Scan for the cell matching the given text and deliver its (x, y) coordinate at center. 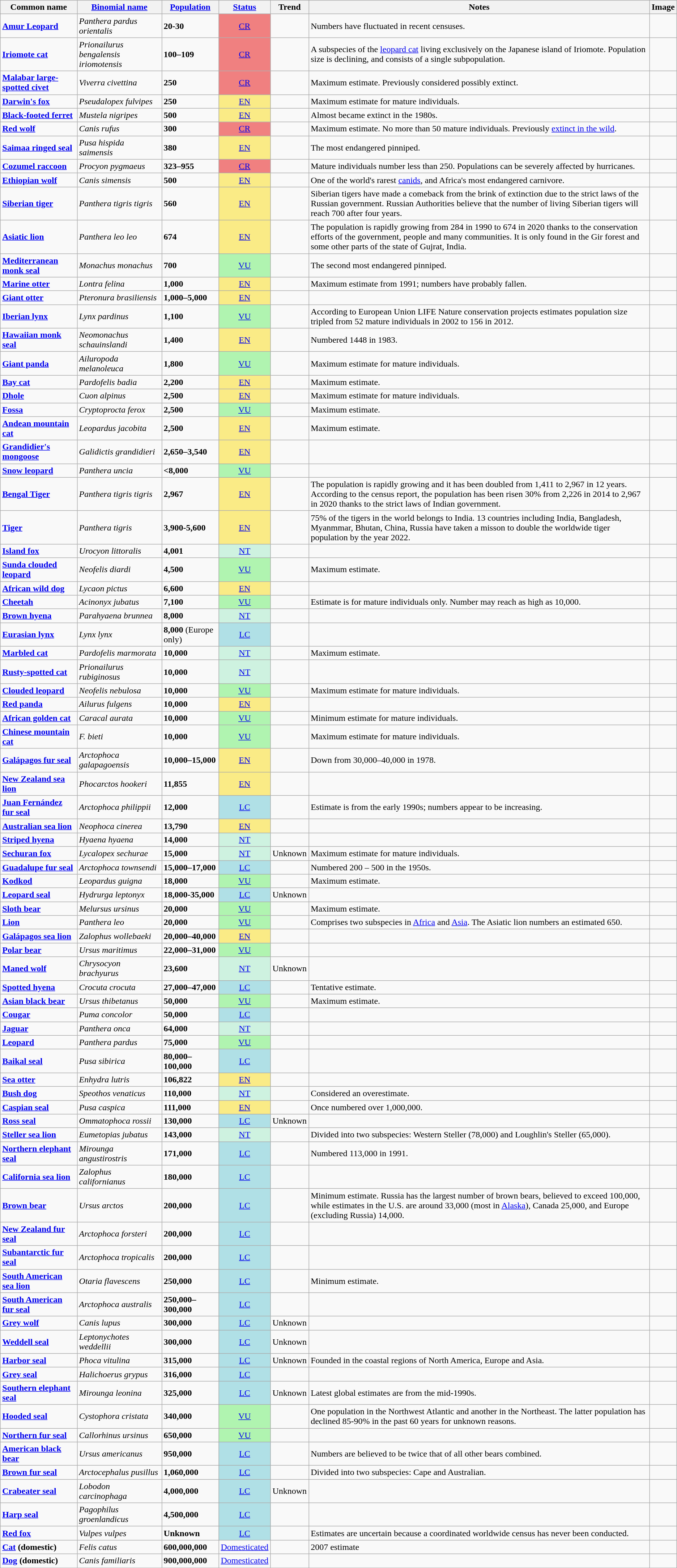
80,000–100,000 (190, 1061)
Black-footed ferret (39, 115)
Harbor seal (39, 1360)
171,000 (190, 1154)
Chinese mountain cat (39, 737)
Sechuran fox (39, 853)
Panthera uncia (119, 470)
340,000 (190, 1416)
Hyaena hyaena (119, 840)
Brown fur seal (39, 1472)
Pusa caspica (119, 1107)
Andean mountain cat (39, 428)
Eurasian lynx (39, 635)
Dog (domestic) (39, 1561)
Red fox (39, 1533)
Lycaon pictus (119, 588)
Giant panda (39, 363)
325,000 (190, 1392)
2,200 (190, 382)
Arctophoca australis (119, 1304)
Red wolf (39, 129)
650,000 (190, 1435)
Viverra civettina (119, 83)
300 (190, 129)
Speothos venaticus (119, 1093)
Leopardus guigna (119, 881)
Marbled cat (39, 653)
Galápagos fur seal (39, 760)
Neophoca cinerea (119, 826)
Guadalupe fur seal (39, 867)
Neomonachus schauinslandi (119, 340)
Brown bear (39, 1205)
75,000 (190, 1042)
Status (244, 7)
Giant otter (39, 298)
Canis rufus (119, 129)
Ursus arctos (119, 1205)
Numbers have fluctuated in recent censuses. (480, 26)
1,060,000 (190, 1472)
Asiatic lion (39, 237)
Prionailurus bengalensis iriomotensis (119, 54)
Ursus thibetanus (119, 1001)
Prionailurus rubiginosus (119, 672)
Otaria flavescens (119, 1281)
Estimate is from the early 1990s; numbers appear to be increasing. (480, 807)
Arctophoca townsendi (119, 867)
Ommatophoca rossii (119, 1121)
Southern elephant seal (39, 1392)
Striped hyena (39, 840)
Crabeater seal (39, 1491)
California sea lion (39, 1177)
Phocarctos hookeri (119, 784)
Steller sea lion (39, 1135)
Comprises two subspecies in Africa and Asia. The Asiatic lion numbers an estimated 650. (480, 922)
700 (190, 265)
Tiger (39, 527)
Iberian lynx (39, 316)
Cat (domestic) (39, 1547)
Bengal Tiger (39, 494)
110,000 (190, 1093)
Mature individuals number less than 250. Populations can be severely affected by hurricanes. (480, 166)
Pusa hispida saimensis (119, 148)
Procyon pygmaeus (119, 166)
Arctophoca tropicalis (119, 1257)
18,000 (190, 881)
Parahyaena brunnea (119, 616)
Leptonychotes weddellii (119, 1342)
Sea otter (39, 1079)
Australian sea lion (39, 826)
Arctophoca philippii (119, 807)
Siberian tiger (39, 203)
Kodkod (39, 881)
180,000 (190, 1177)
Neofelis diardi (119, 570)
Binomial name (119, 7)
Hawaiian monk seal (39, 340)
Puma concolor (119, 1015)
950,000 (190, 1454)
Panthera onca (119, 1028)
Maximum estimate. No more than 50 mature individuals. Previously extinct in the wild. (480, 129)
Cozumel raccoon (39, 166)
Mediterranean monk seal (39, 265)
Pardofelis badia (119, 382)
Maximum estimate. Previously considered possibly extinct. (480, 83)
Clouded leopard (39, 690)
2,650–3,540 (190, 452)
6,600 (190, 588)
Leopard seal (39, 895)
Acinonyx jubatus (119, 602)
Dhole (39, 396)
111,000 (190, 1107)
Bush dog (39, 1093)
Harp seal (39, 1515)
The second most endangered pinniped. (480, 265)
Caracal aurata (119, 718)
Minimum estimate for mature individuals. (480, 718)
Saimaa ringed seal (39, 148)
Cheetah (39, 602)
Ursus americanus (119, 1454)
Population (190, 7)
10,000–15,000 (190, 760)
Northern fur seal (39, 1435)
13,790 (190, 826)
323–955 (190, 166)
Down from 30,000–40,000 in 1978. (480, 760)
The most endangered pinniped. (480, 148)
South American fur seal (39, 1304)
Pteronura brasiliensis (119, 298)
Urocyon littoralis (119, 551)
Arctocephalus pusillus (119, 1472)
Once numbered over 1,000,000. (480, 1107)
4,001 (190, 551)
Arctophoca galapagoensis (119, 760)
<8,000 (190, 470)
Northern elephant seal (39, 1154)
Darwin's fox (39, 101)
315,000 (190, 1360)
Melursus ursinus (119, 909)
Founded in the coastal regions of North America, Europe and Asia. (480, 1360)
Leopardus jacobita (119, 428)
Cryptoprocta ferox (119, 410)
Sunda clouded leopard (39, 570)
American black bear (39, 1454)
Felis catus (119, 1547)
11,855 (190, 784)
Maned wolf (39, 968)
Numbers are believed to be twice that of all other bears combined. (480, 1454)
Lynx pardinus (119, 316)
Panthera tigris (119, 527)
Pseudalopex fulvipes (119, 101)
Maximum estimate from 1991; numbers have probably fallen. (480, 284)
Divided into two subspecies: Cape and Australian. (480, 1472)
8,000 (Europe only) (190, 635)
Polar bear (39, 950)
Canis simensis (119, 180)
Cougar (39, 1015)
Brown hyena (39, 616)
Lycalopex sechurae (119, 853)
Grey seal (39, 1374)
Latest global estimates are from the mid-1990s. (480, 1392)
Ross seal (39, 1121)
Panthera pardus (119, 1042)
Ailurus fulgens (119, 704)
Halichoerus grypus (119, 1374)
Canis familiaris (119, 1561)
Panthera pardus orientalis (119, 26)
1,100 (190, 316)
Red panda (39, 704)
Vulpes vulpes (119, 1533)
316,000 (190, 1374)
Numbered 113,000 in 1991. (480, 1154)
Weddell seal (39, 1342)
African golden cat (39, 718)
Cystophora cristata (119, 1416)
According to European Union LIFE Nature conservation projects estimates population size tripled from 52 mature individuals in 2002 to 156 in 2012. (480, 316)
Mustela nigripes (119, 115)
Zalophus wollebaeki (119, 936)
Bay cat (39, 382)
Callorhinus ursinus (119, 1435)
Subantarctic fur seal (39, 1257)
Jaguar (39, 1028)
Hooded seal (39, 1416)
Spotted hyena (39, 987)
100–109 (190, 54)
Lobodon carcinophaga (119, 1491)
Monachus monachus (119, 265)
Panthera leo leo (119, 237)
Trend (290, 7)
15,000 (190, 853)
Ailuropoda melanoleuca (119, 363)
18,000-35,000 (190, 895)
Baikal seal (39, 1061)
Asian black bear (39, 1001)
Snow leopard (39, 470)
1,000–5,000 (190, 298)
Arctophoca forsteri (119, 1234)
F. bieti (119, 737)
One of the world's rarest canids, and Africa's most endangered carnivore. (480, 180)
2,967 (190, 494)
Crocuta crocuta (119, 987)
Grey wolf (39, 1323)
South American sea lion (39, 1281)
Pardofelis marmorata (119, 653)
Divided into two subspecies: Western Steller (78,000) and Loughlin's Steller (65,000). (480, 1135)
Mirounga angustirostris (119, 1154)
New Zealand fur seal (39, 1234)
250,000 (190, 1281)
Juan Fernández fur seal (39, 807)
Galápagos sea lion (39, 936)
Chrysocyon brachyurus (119, 968)
1,800 (190, 363)
1,000 (190, 284)
Pagophilus groenlandicus (119, 1515)
Zalophus californianus (119, 1177)
4,000,000 (190, 1491)
Amur Leopard (39, 26)
Lontra felina (119, 284)
Pusa sibirica (119, 1061)
Iriomote cat (39, 54)
Hydrurga leptonyx (119, 895)
Phoca vitulina (119, 1360)
14,000 (190, 840)
Neofelis nebulosa (119, 690)
Sloth bear (39, 909)
Image (663, 7)
Enhydra lutris (119, 1079)
Numbered 1448 in 1983. (480, 340)
900,000,000 (190, 1561)
4,500 (190, 570)
Lion (39, 922)
Numbered 200 – 500 in the 1950s. (480, 867)
64,000 (190, 1028)
Estimate is for mature individuals only. Number may reach as high as 10,000. (480, 602)
20,000–40,000 (190, 936)
600,000,000 (190, 1547)
Considered an overestimate. (480, 1093)
Fossa (39, 410)
Tentative estimate. (480, 987)
Estimates are uncertain because a coordinated worldwide census has never been conducted. (480, 1533)
15,000–17,000 (190, 867)
20-30 (190, 26)
African wild dog (39, 588)
143,000 (190, 1135)
Panthera leo (119, 922)
Almost became extinct in the 1980s. (480, 115)
674 (190, 237)
27,000–47,000 (190, 987)
Galidictis grandidieri (119, 452)
Mirounga leonina (119, 1392)
Rusty-spotted cat (39, 672)
Ursus maritimus (119, 950)
Leopard (39, 1042)
12,000 (190, 807)
23,600 (190, 968)
2007 estimate (480, 1547)
Caspian seal (39, 1107)
Canis lupus (119, 1323)
Minimum estimate. (480, 1281)
Marine otter (39, 284)
8,000 (190, 616)
Cuon alpinus (119, 396)
4,500,000 (190, 1515)
Grandidier's mongoose (39, 452)
1,400 (190, 340)
Notes (480, 7)
Common name (39, 7)
380 (190, 148)
New Zealand sea lion (39, 784)
Ethiopian wolf (39, 180)
Island fox (39, 551)
Eumetopias jubatus (119, 1135)
560 (190, 203)
130,000 (190, 1121)
Lynx lynx (119, 635)
250,000–300,000 (190, 1304)
106,822 (190, 1079)
7,100 (190, 602)
22,000–31,000 (190, 950)
Malabar large-spotted civet (39, 83)
3,900-5,600 (190, 527)
